Locate the cell with the specified text and output its (x, y) center coordinate. 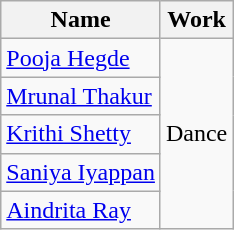
Dance (196, 134)
Krithi Shetty (81, 134)
Aindrita Ray (81, 210)
Pooja Hegde (81, 58)
Work (196, 20)
Saniya Iyappan (81, 172)
Mrunal Thakur (81, 96)
Name (81, 20)
